Capture the cell that displays the provided text and extract its (x, y) central coordinate. 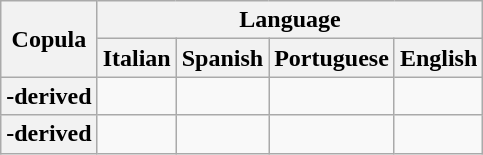
Copula (49, 39)
English (438, 58)
Language (290, 20)
Italian (136, 58)
Spanish (222, 58)
Portuguese (332, 58)
